Provide the (X, Y) coordinate of the cell's center where the given text is located.  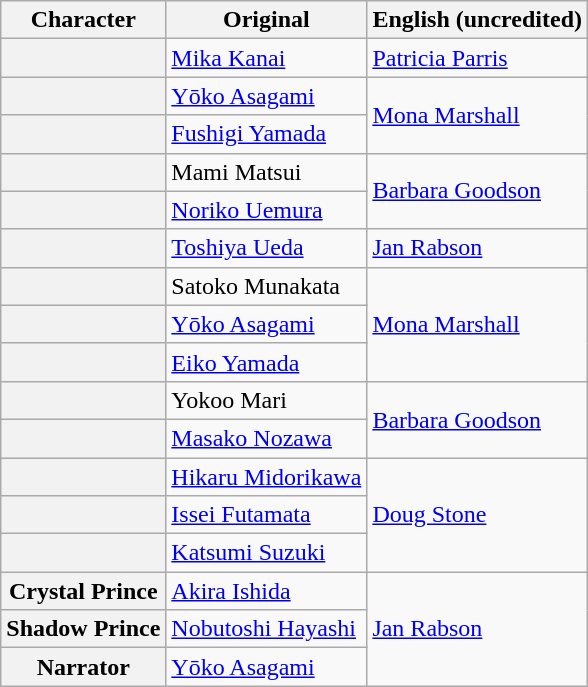
Katsumi Suzuki (266, 553)
Patricia Parris (478, 58)
Mika Kanai (266, 58)
Noriko Uemura (266, 210)
English (uncredited) (478, 20)
Akira Ishida (266, 591)
Masako Nozawa (266, 438)
Original (266, 20)
Character (84, 20)
Hikaru Midorikawa (266, 477)
Shadow Prince (84, 629)
Yokoo Mari (266, 400)
Mami Matsui (266, 172)
Satoko Munakata (266, 286)
Narrator (84, 667)
Doug Stone (478, 515)
Fushigi Yamada (266, 134)
Eiko Yamada (266, 362)
Toshiya Ueda (266, 248)
Crystal Prince (84, 591)
Issei Futamata (266, 515)
Nobutoshi Hayashi (266, 629)
